Provide the (x, y) coordinate of the cell's center where the given text is located.  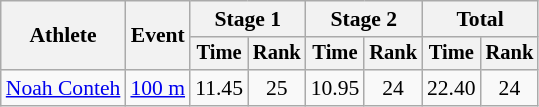
Total (480, 19)
Stage 1 (248, 19)
22.40 (452, 88)
Noah Conteh (64, 88)
25 (277, 88)
11.45 (219, 88)
100 m (158, 88)
Athlete (64, 36)
10.95 (336, 88)
Event (158, 36)
Stage 2 (364, 19)
